Identify which cell holds the provided text, then report its (X, Y) central coordinate. 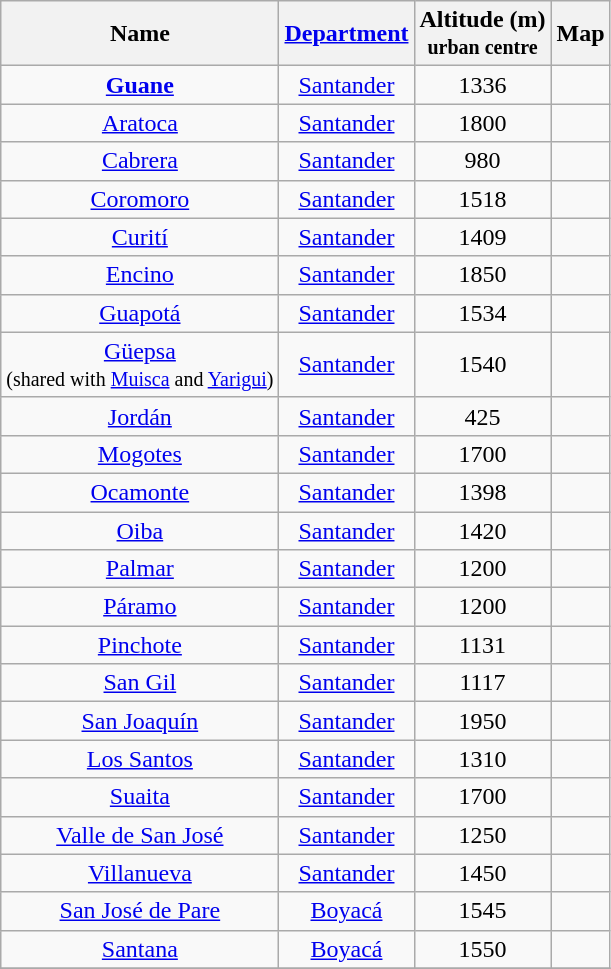
Ocamonte (140, 492)
1534 (482, 313)
1800 (482, 123)
Suaita (140, 797)
1540 (482, 364)
Santana (140, 949)
Cabrera (140, 161)
1310 (482, 759)
San Joaquín (140, 721)
Curití (140, 237)
Pinchote (140, 645)
1409 (482, 237)
Palmar (140, 569)
Güepsa(shared with Muisca and Yarigui) (140, 364)
980 (482, 161)
1250 (482, 835)
1117 (482, 683)
1420 (482, 531)
Map (580, 34)
Guapotá (140, 313)
1131 (482, 645)
1545 (482, 911)
Department (346, 34)
Mogotes (140, 454)
Guane (140, 85)
San Gil (140, 683)
Name (140, 34)
1398 (482, 492)
Oiba (140, 531)
1850 (482, 275)
425 (482, 416)
1550 (482, 949)
Páramo (140, 607)
1518 (482, 199)
Valle de San José (140, 835)
1450 (482, 873)
Altitude (m)urban centre (482, 34)
Jordán (140, 416)
1950 (482, 721)
Los Santos (140, 759)
San José de Pare (140, 911)
Villanueva (140, 873)
Encino (140, 275)
Aratoca (140, 123)
Coromoro (140, 199)
1336 (482, 85)
